Pinpoint the cell where the given text exists, returning its (x, y) midpoint coordinate. 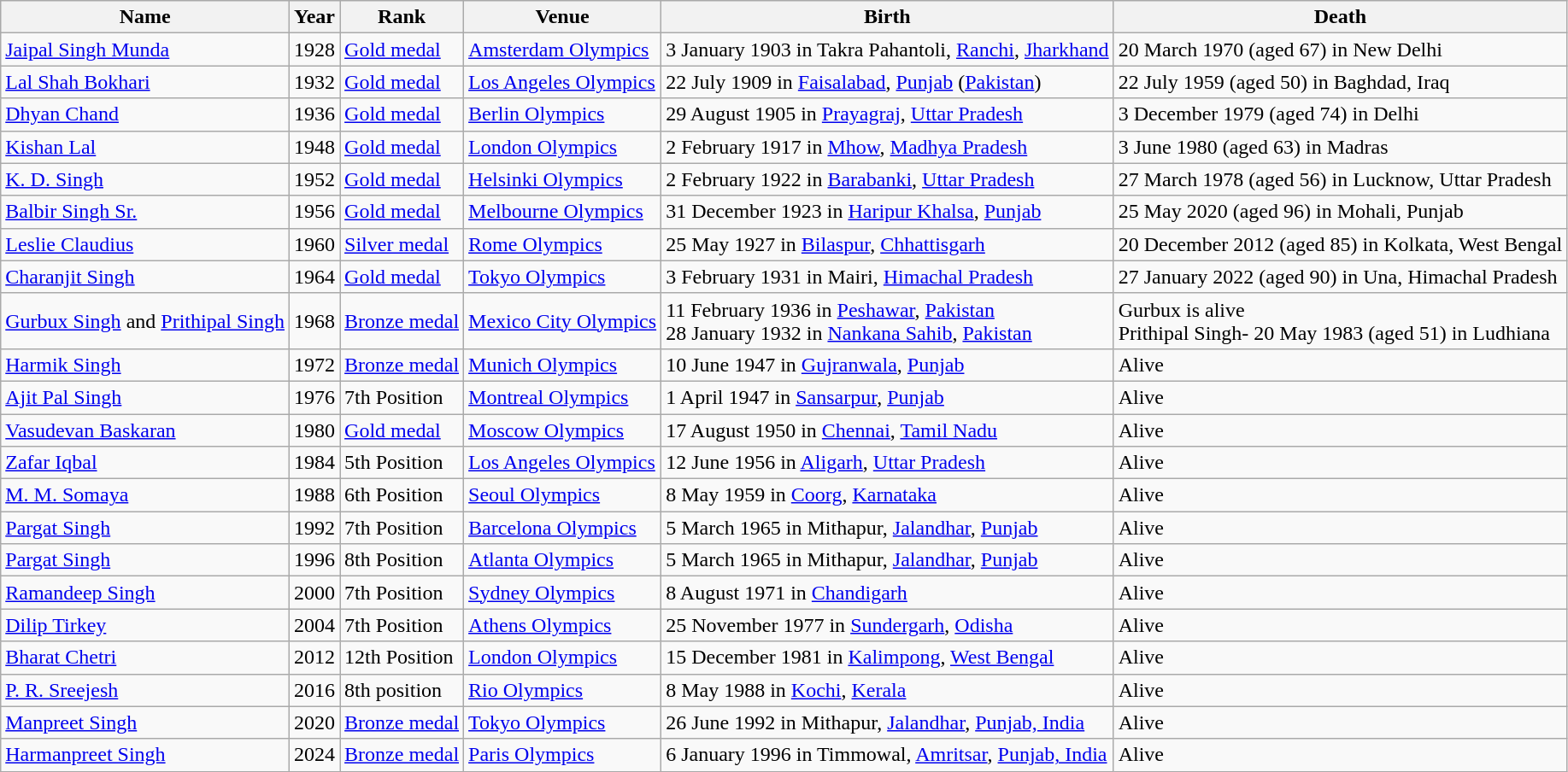
Rio Olympics (562, 690)
12th Position (402, 658)
2000 (314, 593)
M. M. Somaya (145, 495)
K. D. Singh (145, 179)
Ajit Pal Singh (145, 397)
25 May 2020 (aged 96) in Mohali, Punjab (1340, 212)
1948 (314, 147)
1984 (314, 463)
Lal Shah Bokhari (145, 82)
25 May 1927 in Bilaspur, Chhattisgarh (888, 244)
Moscow Olympics (562, 430)
27 January 2022 (aged 90) in Una, Himachal Pradesh (1340, 277)
Sydney Olympics (562, 593)
8 August 1971 in Chandigarh (888, 593)
P. R. Sreejesh (145, 690)
1936 (314, 114)
Jaipal Singh Munda (145, 50)
Balbir Singh Sr. (145, 212)
Harmanpreet Singh (145, 755)
Bharat Chetri (145, 658)
27 March 1978 (aged 56) in Lucknow, Uttar Pradesh (1340, 179)
Montreal Olympics (562, 397)
Zafar Iqbal (145, 463)
Paris Olympics (562, 755)
Birth (888, 17)
Barcelona Olympics (562, 528)
Death (1340, 17)
Helsinki Olympics (562, 179)
Munich Olympics (562, 365)
1992 (314, 528)
3 June 1980 (aged 63) in Madras (1340, 147)
1976 (314, 397)
Dilip Tirkey (145, 625)
6 January 1996 in Timmowal, Amritsar, Punjab, India (888, 755)
Melbourne Olympics (562, 212)
Ramandeep Singh (145, 593)
6th Position (402, 495)
20 March 1970 (aged 67) in New Delhi (1340, 50)
22 July 1959 (aged 50) in Baghdad, Iraq (1340, 82)
Year (314, 17)
Vasudevan Baskaran (145, 430)
Silver medal (402, 244)
Dhyan Chand (145, 114)
29 August 1905 in Prayagraj, Uttar Pradesh (888, 114)
1960 (314, 244)
3 February 1931 in Mairi, Himachal Pradesh (888, 277)
Mexico City Olympics (562, 321)
3 December 1979 (aged 74) in Delhi (1340, 114)
Seoul Olympics (562, 495)
2016 (314, 690)
Atlanta Olympics (562, 560)
12 June 1956 in Aligarh, Uttar Pradesh (888, 463)
1956 (314, 212)
Manpreet Singh (145, 722)
Name (145, 17)
1932 (314, 82)
1972 (314, 365)
1928 (314, 50)
2012 (314, 658)
8 May 1988 in Kochi, Kerala (888, 690)
31 December 1923 in Haripur Khalsa, Punjab (888, 212)
Gurbux is alivePrithipal Singh- 20 May 1983 (aged 51) in Ludhiana (1340, 321)
Rank (402, 17)
22 July 1909 in Faisalabad, Punjab (Pakistan) (888, 82)
17 August 1950 in Chennai, Tamil Nadu (888, 430)
Athens Olympics (562, 625)
1964 (314, 277)
Amsterdam Olympics (562, 50)
20 December 2012 (aged 85) in Kolkata, West Bengal (1340, 244)
25 November 1977 in Sundergarh, Odisha (888, 625)
5th Position (402, 463)
2 February 1922 in Barabanki, Uttar Pradesh (888, 179)
15 December 1981 in Kalimpong, West Bengal (888, 658)
26 June 1992 in Mithapur, Jalandhar, Punjab, India (888, 722)
3 January 1903 in Takra Pahantoli, Ranchi, Jharkhand (888, 50)
Gurbux Singh and Prithipal Singh (145, 321)
11 February 1936 in Peshawar, Pakistan28 January 1932 in Nankana Sahib, Pakistan (888, 321)
1988 (314, 495)
2 February 1917 in Mhow, Madhya Pradesh (888, 147)
8th position (402, 690)
1952 (314, 179)
1 April 1947 in Sansarpur, Punjab (888, 397)
2020 (314, 722)
Harmik Singh (145, 365)
Leslie Claudius (145, 244)
10 June 1947 in Gujranwala, Punjab (888, 365)
Rome Olympics (562, 244)
1980 (314, 430)
Venue (562, 17)
1968 (314, 321)
Charanjit Singh (145, 277)
1996 (314, 560)
8 May 1959 in Coorg, Karnataka (888, 495)
2024 (314, 755)
Kishan Lal (145, 147)
8th Position (402, 560)
2004 (314, 625)
Berlin Olympics (562, 114)
